Detect which cell encompasses the target text, then output its [X, Y] center coordinate. 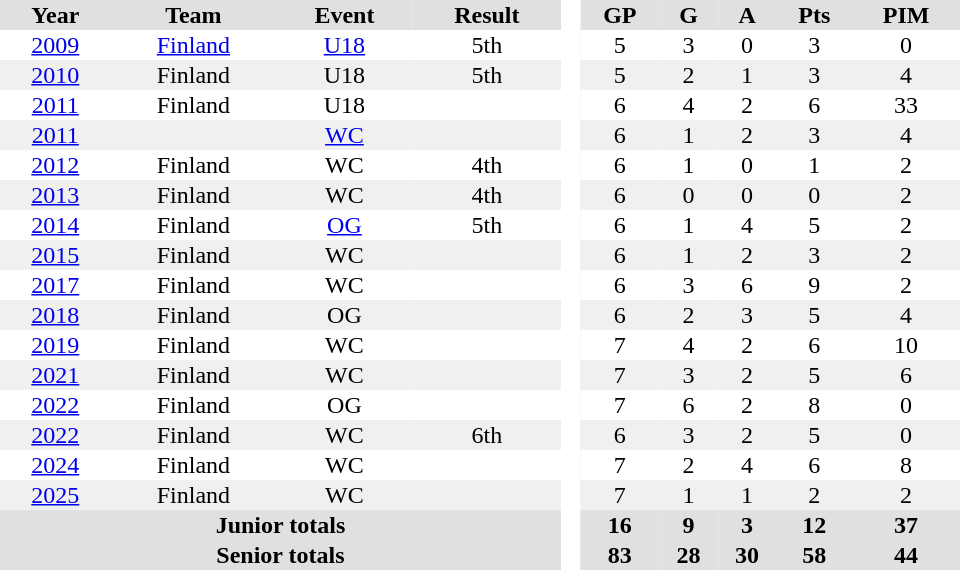
16 [620, 525]
Year [56, 15]
PIM [906, 15]
2025 [56, 495]
2018 [56, 315]
2014 [56, 225]
Senior totals [280, 555]
6th [487, 435]
Team [194, 15]
2021 [56, 375]
44 [906, 555]
83 [620, 555]
G [688, 15]
2015 [56, 255]
37 [906, 525]
2012 [56, 165]
30 [748, 555]
2009 [56, 45]
Pts [814, 15]
2013 [56, 195]
12 [814, 525]
2017 [56, 285]
33 [906, 105]
Junior totals [280, 525]
Result [487, 15]
GP [620, 15]
2019 [56, 345]
2010 [56, 75]
28 [688, 555]
10 [906, 345]
A [748, 15]
2024 [56, 465]
58 [814, 555]
Event [344, 15]
